Locate the cell with the specified text and output its (X, Y) center coordinate. 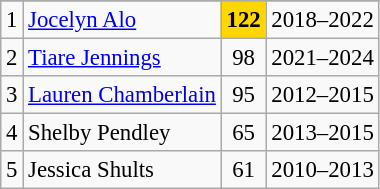
Jessica Shults (122, 170)
4 (12, 133)
Lauren Chamberlain (122, 95)
2 (12, 58)
2012–2015 (322, 95)
Jocelyn Alo (122, 20)
1 (12, 20)
5 (12, 170)
98 (244, 58)
95 (244, 95)
2021–2024 (322, 58)
Shelby Pendley (122, 133)
2018–2022 (322, 20)
2013–2015 (322, 133)
Tiare Jennings (122, 58)
3 (12, 95)
65 (244, 133)
61 (244, 170)
122 (244, 20)
2010–2013 (322, 170)
